Identify which cell holds the provided text, then report its (x, y) central coordinate. 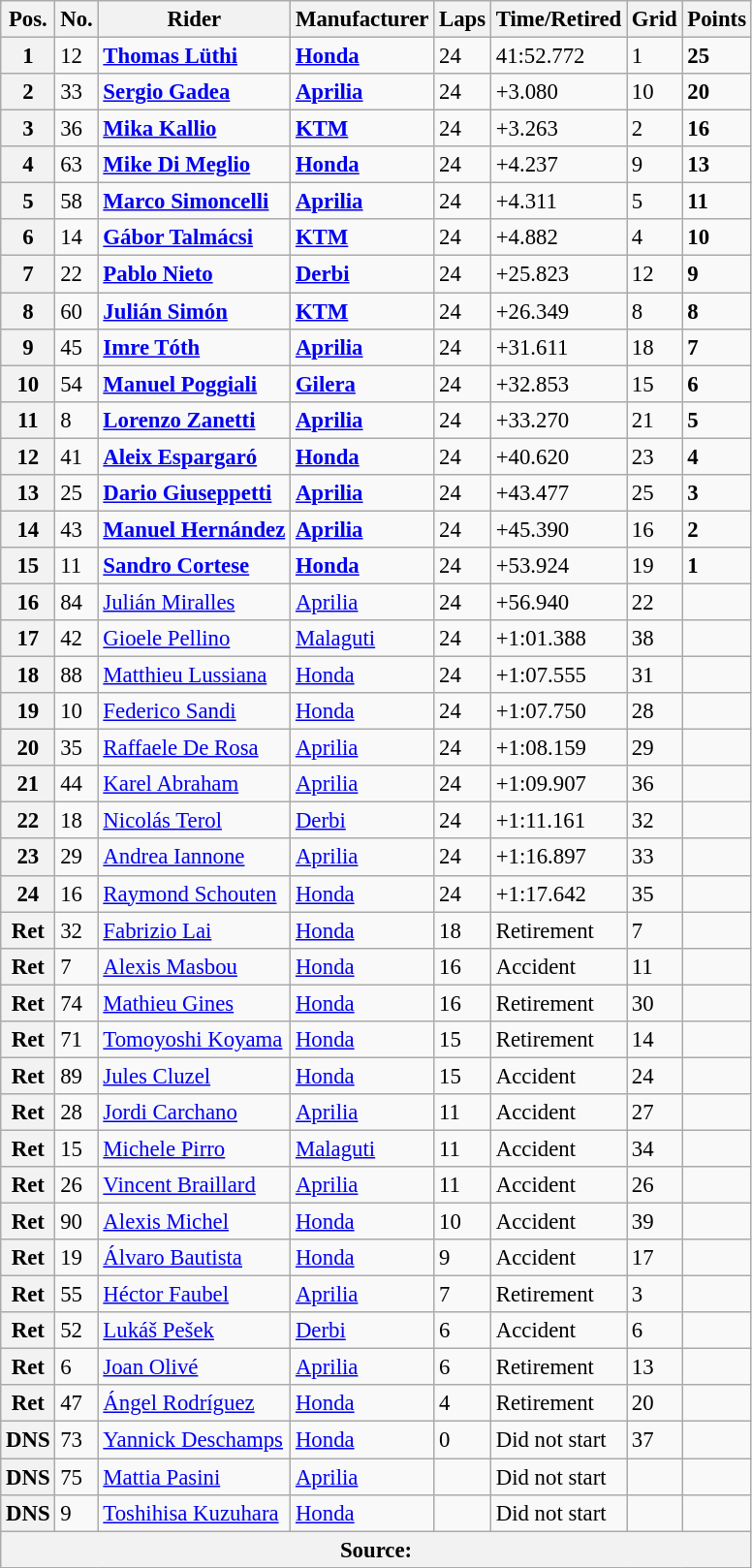
Michele Pirro (194, 1148)
Karel Abraham (194, 784)
31 (655, 675)
Points (717, 19)
Mika Kallio (194, 129)
Source: (376, 1550)
Jules Cluzel (194, 1076)
Alexis Masbou (194, 966)
34 (655, 1148)
38 (655, 639)
+1:11.161 (558, 821)
60 (77, 311)
+25.823 (558, 274)
+1:07.750 (558, 711)
47 (77, 1404)
45 (77, 347)
+1:07.555 (558, 675)
Lorenzo Zanetti (194, 420)
52 (77, 1331)
Nicolás Terol (194, 821)
Thomas Lüthi (194, 56)
+32.853 (558, 384)
71 (77, 1040)
+3.080 (558, 92)
+45.390 (558, 529)
+40.620 (558, 456)
Julián Simón (194, 311)
90 (77, 1222)
Mathieu Gines (194, 1003)
Lukáš Pešek (194, 1331)
Ángel Rodríguez (194, 1404)
89 (77, 1076)
Time/Retired (558, 19)
Jordi Carchano (194, 1113)
Mike Di Meglio (194, 165)
63 (77, 165)
Raymond Schouten (194, 894)
Manuel Hernández (194, 529)
+1:08.159 (558, 748)
Rider (194, 19)
+33.270 (558, 420)
Vincent Braillard (194, 1185)
84 (77, 602)
+4.311 (558, 202)
+4.882 (558, 237)
Aleix Espargaró (194, 456)
Grid (655, 19)
+31.611 (558, 347)
30 (655, 1003)
Pablo Nieto (194, 274)
Laps (463, 19)
Mattia Pasini (194, 1477)
Gioele Pellino (194, 639)
41:52.772 (558, 56)
+4.237 (558, 165)
54 (77, 384)
Manuel Poggiali (194, 384)
Marco Simoncelli (194, 202)
+53.924 (558, 566)
Julián Miralles (194, 602)
Alexis Michel (194, 1222)
58 (77, 202)
Toshihisa Kuzuhara (194, 1513)
+26.349 (558, 311)
+43.477 (558, 493)
+1:16.897 (558, 858)
Yannick Deschamps (194, 1440)
74 (77, 1003)
Tomoyoshi Koyama (194, 1040)
Gábor Talmácsi (194, 237)
Raffaele De Rosa (194, 748)
+1:09.907 (558, 784)
+56.940 (558, 602)
+1:01.388 (558, 639)
43 (77, 529)
37 (655, 1440)
88 (77, 675)
Fabrizio Lai (194, 930)
Matthieu Lussiana (194, 675)
44 (77, 784)
Imre Tóth (194, 347)
55 (77, 1295)
+3.263 (558, 129)
0 (463, 1440)
39 (655, 1222)
41 (77, 456)
42 (77, 639)
Héctor Faubel (194, 1295)
Gilera (362, 384)
Manufacturer (362, 19)
Sergio Gadea (194, 92)
Pos. (28, 19)
Andrea Iannone (194, 858)
Sandro Cortese (194, 566)
Joan Olivé (194, 1367)
No. (77, 19)
Dario Giuseppetti (194, 493)
Federico Sandi (194, 711)
+1:17.642 (558, 894)
Álvaro Bautista (194, 1258)
27 (655, 1113)
73 (77, 1440)
75 (77, 1477)
